Pinpoint the cell where the given text exists, returning its (X, Y) midpoint coordinate. 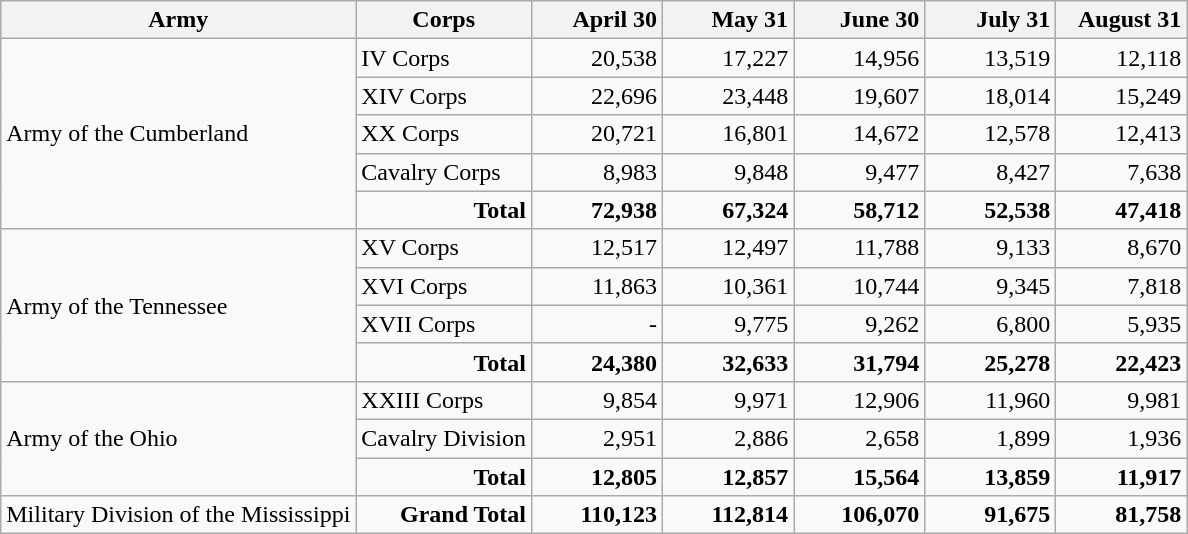
15,249 (1122, 96)
Army of the Ohio (178, 438)
6,800 (990, 324)
1,936 (1122, 438)
August 31 (1122, 20)
9,133 (990, 248)
18,014 (990, 96)
Army (178, 20)
24,380 (598, 362)
IV Corps (444, 58)
22,696 (598, 96)
110,123 (598, 515)
17,227 (728, 58)
12,118 (1122, 58)
11,960 (990, 400)
June 30 (860, 20)
9,854 (598, 400)
9,775 (728, 324)
1,899 (990, 438)
47,418 (1122, 210)
12,805 (598, 477)
12,497 (728, 248)
Army of the Cumberland (178, 134)
9,848 (728, 172)
23,448 (728, 96)
12,413 (1122, 134)
XVI Corps (444, 286)
11,917 (1122, 477)
12,906 (860, 400)
14,672 (860, 134)
8,427 (990, 172)
7,638 (1122, 172)
- (598, 324)
16,801 (728, 134)
9,262 (860, 324)
2,951 (598, 438)
9,971 (728, 400)
8,983 (598, 172)
May 31 (728, 20)
31,794 (860, 362)
2,886 (728, 438)
XVII Corps (444, 324)
Corps (444, 20)
15,564 (860, 477)
11,863 (598, 286)
XXIII Corps (444, 400)
2,658 (860, 438)
13,519 (990, 58)
Cavalry Division (444, 438)
9,477 (860, 172)
XV Corps (444, 248)
XIV Corps (444, 96)
91,675 (990, 515)
52,538 (990, 210)
9,345 (990, 286)
July 31 (990, 20)
12,578 (990, 134)
10,744 (860, 286)
Grand Total (444, 515)
72,938 (598, 210)
Army of the Tennessee (178, 305)
14,956 (860, 58)
112,814 (728, 515)
11,788 (860, 248)
20,721 (598, 134)
25,278 (990, 362)
10,361 (728, 286)
22,423 (1122, 362)
April 30 (598, 20)
12,517 (598, 248)
58,712 (860, 210)
81,758 (1122, 515)
9,981 (1122, 400)
32,633 (728, 362)
19,607 (860, 96)
8,670 (1122, 248)
Military Division of the Mississippi (178, 515)
20,538 (598, 58)
Cavalry Corps (444, 172)
XX Corps (444, 134)
106,070 (860, 515)
67,324 (728, 210)
13,859 (990, 477)
7,818 (1122, 286)
12,857 (728, 477)
5,935 (1122, 324)
